Provide the (X, Y) coordinate of the cell's center where the given text is located.  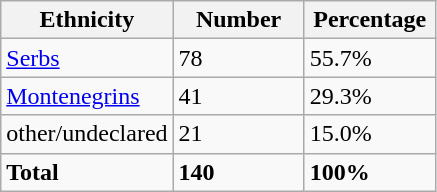
15.0% (370, 134)
Montenegrins (87, 96)
Total (87, 172)
140 (238, 172)
78 (238, 58)
29.3% (370, 96)
41 (238, 96)
Number (238, 20)
100% (370, 172)
Percentage (370, 20)
55.7% (370, 58)
other/undeclared (87, 134)
Serbs (87, 58)
21 (238, 134)
Ethnicity (87, 20)
